Determine the (X, Y) coordinate at the center of the cell enclosing the given text.  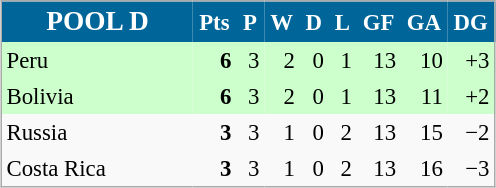
W (282, 22)
GA (424, 22)
POOL D (97, 22)
11 (424, 96)
15 (424, 132)
Pts (214, 22)
10 (424, 60)
+3 (470, 60)
16 (424, 168)
GF (378, 22)
DG (470, 22)
D (314, 22)
L (342, 22)
Peru (97, 60)
+2 (470, 96)
−3 (470, 168)
Costa Rica (97, 168)
−2 (470, 132)
Russia (97, 132)
Bolivia (97, 96)
P (250, 22)
